Return the (X, Y) coordinate for the center point of the cell that contains the specified text.  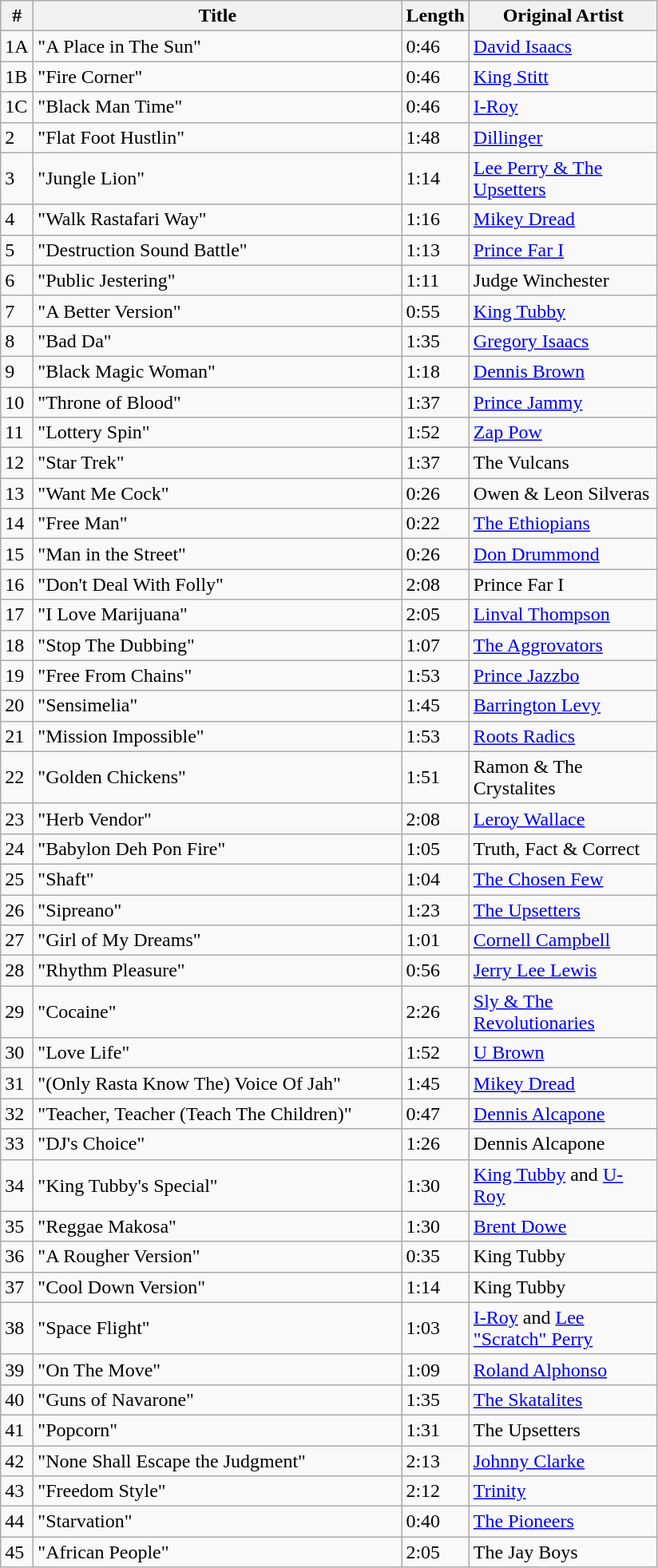
"Cool Down Version" (217, 1287)
41 (18, 1430)
23 (18, 818)
25 (18, 879)
"Reggae Makosa" (217, 1226)
"Black Man Time" (217, 107)
0:56 (435, 971)
Title (217, 16)
"Rhythm Pleasure" (217, 971)
King Stitt (563, 77)
2 (18, 137)
"Don't Deal With Folly" (217, 584)
1:18 (435, 371)
16 (18, 584)
Prince Jammy (563, 402)
# (18, 16)
"Walk Rastafari Way" (217, 220)
The Ethiopians (563, 524)
"Golden Chickens" (217, 778)
"Public Jestering" (217, 280)
6 (18, 280)
"Fire Corner" (217, 77)
"Popcorn" (217, 1430)
1:04 (435, 879)
Length (435, 16)
17 (18, 615)
The Skatalites (563, 1400)
"Sensimelia" (217, 706)
1A (18, 46)
"Babylon Deh Pon Fire" (217, 849)
David Isaacs (563, 46)
40 (18, 1400)
"Stop The Dubbing" (217, 645)
12 (18, 463)
"Bad Da" (217, 341)
1:48 (435, 137)
1:11 (435, 280)
The Vulcans (563, 463)
2:13 (435, 1460)
Gregory Isaacs (563, 341)
5 (18, 250)
"Shaft" (217, 879)
32 (18, 1114)
4 (18, 220)
"Star Trek" (217, 463)
0:22 (435, 524)
26 (18, 909)
Judge Winchester (563, 280)
24 (18, 849)
"Jungle Lion" (217, 179)
Dennis Brown (563, 371)
"Want Me Cock" (217, 493)
I-Roy (563, 107)
Prince Jazzbo (563, 675)
"Herb Vendor" (217, 818)
"Girl of My Dreams" (217, 940)
28 (18, 971)
"(Only Rasta Know The) Voice Of Jah" (217, 1083)
44 (18, 1522)
33 (18, 1144)
13 (18, 493)
"Free Man" (217, 524)
Jerry Lee Lewis (563, 971)
7 (18, 311)
43 (18, 1491)
19 (18, 675)
1:31 (435, 1430)
31 (18, 1083)
"Guns of Navarone" (217, 1400)
35 (18, 1226)
27 (18, 940)
Barrington Levy (563, 706)
10 (18, 402)
3 (18, 179)
1B (18, 77)
"I Love Marijuana" (217, 615)
1:03 (435, 1328)
2:12 (435, 1491)
1:13 (435, 250)
U Brown (563, 1053)
42 (18, 1460)
0:47 (435, 1114)
29 (18, 1012)
0:35 (435, 1257)
The Jay Boys (563, 1552)
"DJ's Choice" (217, 1144)
Johnny Clarke (563, 1460)
The Aggrovators (563, 645)
Sly & The Revolutionaries (563, 1012)
"Destruction Sound Battle" (217, 250)
22 (18, 778)
"Freedom Style" (217, 1491)
"A Better Version" (217, 311)
"Throne of Blood" (217, 402)
"Cocaine" (217, 1012)
Ramon & The Crystalites (563, 778)
Zap Pow (563, 433)
"Space Flight" (217, 1328)
Trinity (563, 1491)
"A Rougher Version" (217, 1257)
Lee Perry & The Upsetters (563, 179)
1:07 (435, 645)
1:09 (435, 1369)
45 (18, 1552)
"Sipreano" (217, 909)
0:40 (435, 1522)
Truth, Fact & Correct (563, 849)
"King Tubby's Special" (217, 1185)
"Flat Foot Hustlin" (217, 137)
King Tubby and U-Roy (563, 1185)
Owen & Leon Silveras (563, 493)
1:16 (435, 220)
21 (18, 736)
"A Place in The Sun" (217, 46)
Original Artist (563, 16)
"Starvation" (217, 1522)
Roland Alphonso (563, 1369)
Leroy Wallace (563, 818)
1:51 (435, 778)
"Black Magic Woman" (217, 371)
38 (18, 1328)
36 (18, 1257)
1C (18, 107)
The Pioneers (563, 1522)
15 (18, 554)
Cornell Campbell (563, 940)
Brent Dowe (563, 1226)
Don Drummond (563, 554)
"African People" (217, 1552)
14 (18, 524)
11 (18, 433)
"Love Life" (217, 1053)
39 (18, 1369)
1:26 (435, 1144)
9 (18, 371)
"On The Move" (217, 1369)
"Mission Impossible" (217, 736)
"Teacher, Teacher (Teach The Children)" (217, 1114)
Linval Thompson (563, 615)
20 (18, 706)
1:23 (435, 909)
The Chosen Few (563, 879)
Roots Radics (563, 736)
8 (18, 341)
"Lottery Spin" (217, 433)
"None Shall Escape the Judgment" (217, 1460)
0:55 (435, 311)
18 (18, 645)
"Free From Chains" (217, 675)
I-Roy and Lee "Scratch" Perry (563, 1328)
34 (18, 1185)
2:26 (435, 1012)
37 (18, 1287)
Dillinger (563, 137)
30 (18, 1053)
"Man in the Street" (217, 554)
1:05 (435, 849)
1:01 (435, 940)
